Search for the cell housing the specified text and yield its (X, Y) center coordinate. 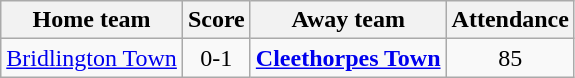
85 (510, 58)
Score (216, 20)
Home team (92, 20)
Attendance (510, 20)
0-1 (216, 58)
Bridlington Town (92, 58)
Away team (348, 20)
Cleethorpes Town (348, 58)
